Pinpoint the cell where the given text exists, returning its (X, Y) midpoint coordinate. 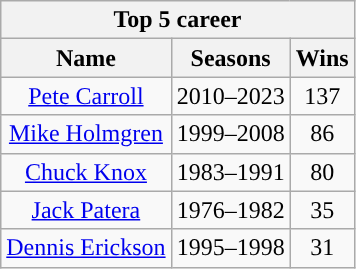
31 (322, 248)
2010–2023 (230, 96)
1995–1998 (230, 248)
Jack Patera (86, 210)
Top 5 career (178, 20)
1983–1991 (230, 172)
86 (322, 134)
Seasons (230, 58)
35 (322, 210)
Wins (322, 58)
1976–1982 (230, 210)
1999–2008 (230, 134)
137 (322, 96)
Name (86, 58)
80 (322, 172)
Pete Carroll (86, 96)
Chuck Knox (86, 172)
Mike Holmgren (86, 134)
Dennis Erickson (86, 248)
